Scan for the cell matching the given text and deliver its (x, y) coordinate at center. 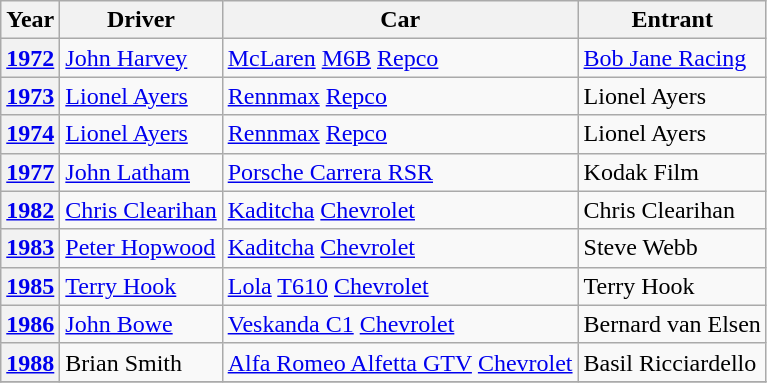
John Bowe (141, 324)
1986 (30, 324)
Car (400, 20)
McLaren M6B Repco (400, 58)
Year (30, 20)
Porsche Carrera RSR (400, 172)
Bob Jane Racing (672, 58)
1974 (30, 134)
1972 (30, 58)
Alfa Romeo Alfetta GTV Chevrolet (400, 362)
Brian Smith (141, 362)
Veskanda C1 Chevrolet (400, 324)
John Harvey (141, 58)
Bernard van Elsen (672, 324)
Basil Ricciardello (672, 362)
Steve Webb (672, 248)
Driver (141, 20)
Kodak Film (672, 172)
1977 (30, 172)
1985 (30, 286)
Entrant (672, 20)
Lola T610 Chevrolet (400, 286)
John Latham (141, 172)
1982 (30, 210)
1983 (30, 248)
1973 (30, 96)
Peter Hopwood (141, 248)
1988 (30, 362)
